Detect which cell encompasses the target text, then output its (x, y) center coordinate. 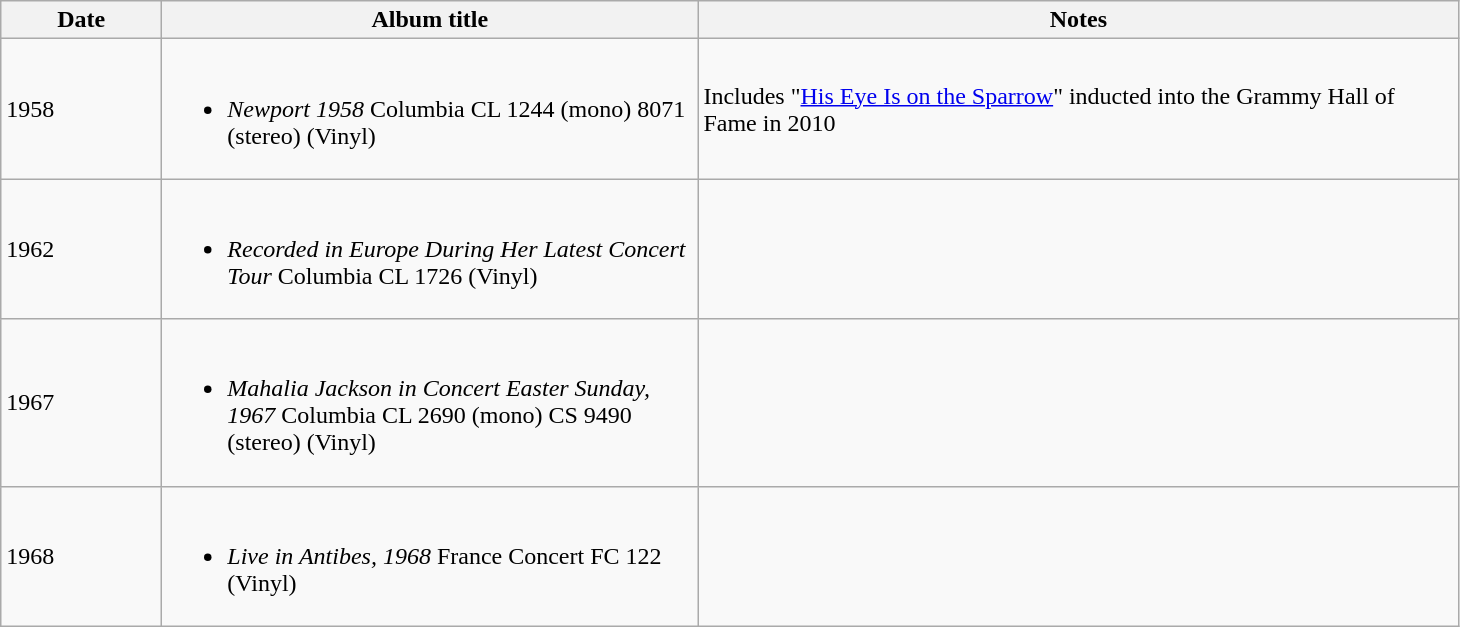
Newport 1958 Columbia CL 1244 (mono) 8071 (stereo) (Vinyl) (430, 109)
1967 (82, 402)
Album title (430, 20)
Recorded in Europe During Her Latest Concert Tour Columbia CL 1726 (Vinyl) (430, 249)
Live in Antibes, 1968 France Concert FC 122 (Vinyl) (430, 556)
1968 (82, 556)
Includes "His Eye Is on the Sparrow" inducted into the Grammy Hall of Fame in 2010 (1078, 109)
Mahalia Jackson in Concert Easter Sunday, 1967 Columbia CL 2690 (mono) CS 9490 (stereo) (Vinyl) (430, 402)
Date (82, 20)
1962 (82, 249)
Notes (1078, 20)
1958 (82, 109)
